From the cell containing the given text, extract its center point as (x, y) coordinate. 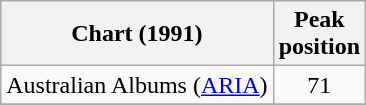
Chart (1991) (137, 34)
71 (319, 85)
Peakposition (319, 34)
Australian Albums (ARIA) (137, 85)
